Determine the (x, y) coordinate at the center of the cell enclosing the given text.  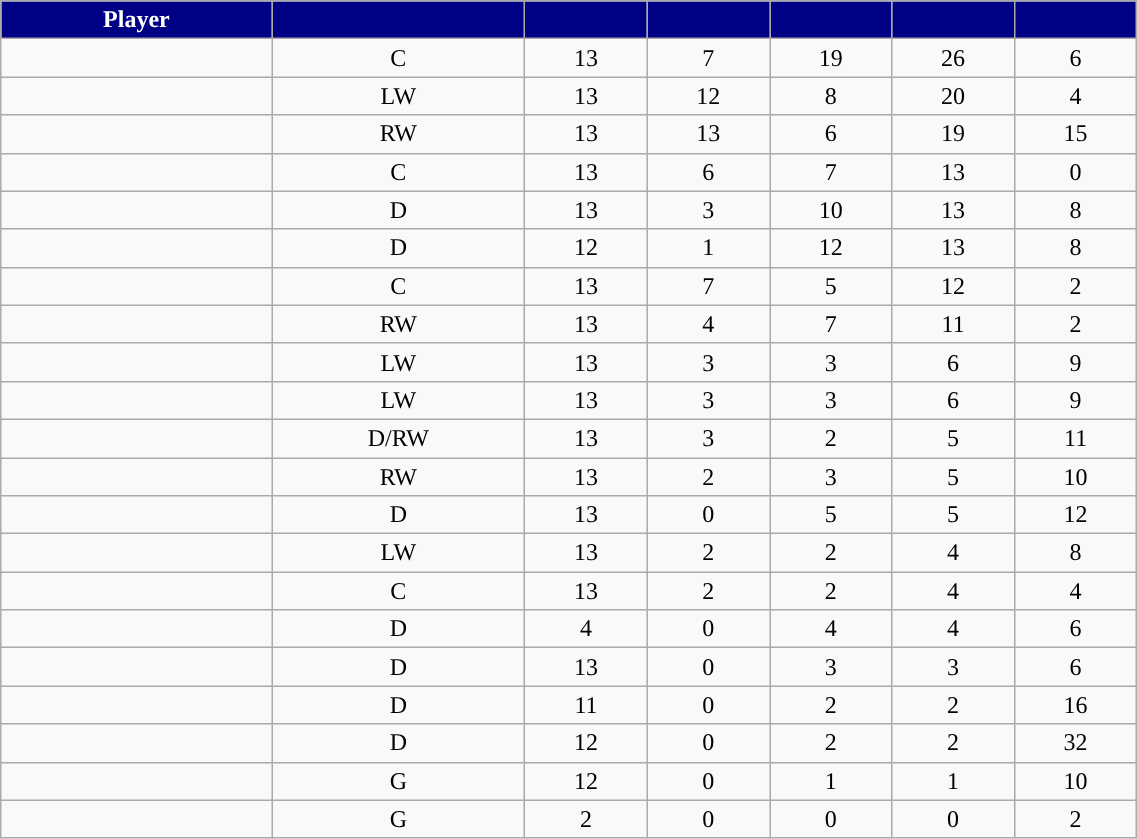
20 (953, 96)
Player (136, 20)
26 (953, 58)
16 (1076, 705)
D/RW (398, 438)
32 (1076, 743)
15 (1076, 134)
